Search for the cell housing the specified text and yield its [x, y] center coordinate. 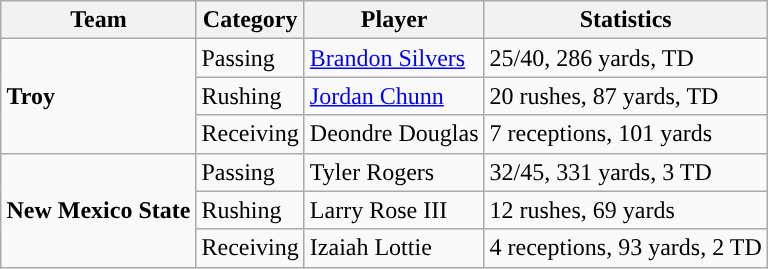
Izaiah Lottie [394, 248]
32/45, 331 yards, 3 TD [626, 172]
Deondre Douglas [394, 134]
Player [394, 20]
Category [250, 20]
Troy [98, 96]
New Mexico State [98, 210]
7 receptions, 101 yards [626, 134]
4 receptions, 93 yards, 2 TD [626, 248]
25/40, 286 yards, TD [626, 58]
Team [98, 20]
Jordan Chunn [394, 96]
Brandon Silvers [394, 58]
12 rushes, 69 yards [626, 210]
Statistics [626, 20]
Larry Rose III [394, 210]
Tyler Rogers [394, 172]
20 rushes, 87 yards, TD [626, 96]
